Pinpoint the cell where the given text exists, returning its (X, Y) midpoint coordinate. 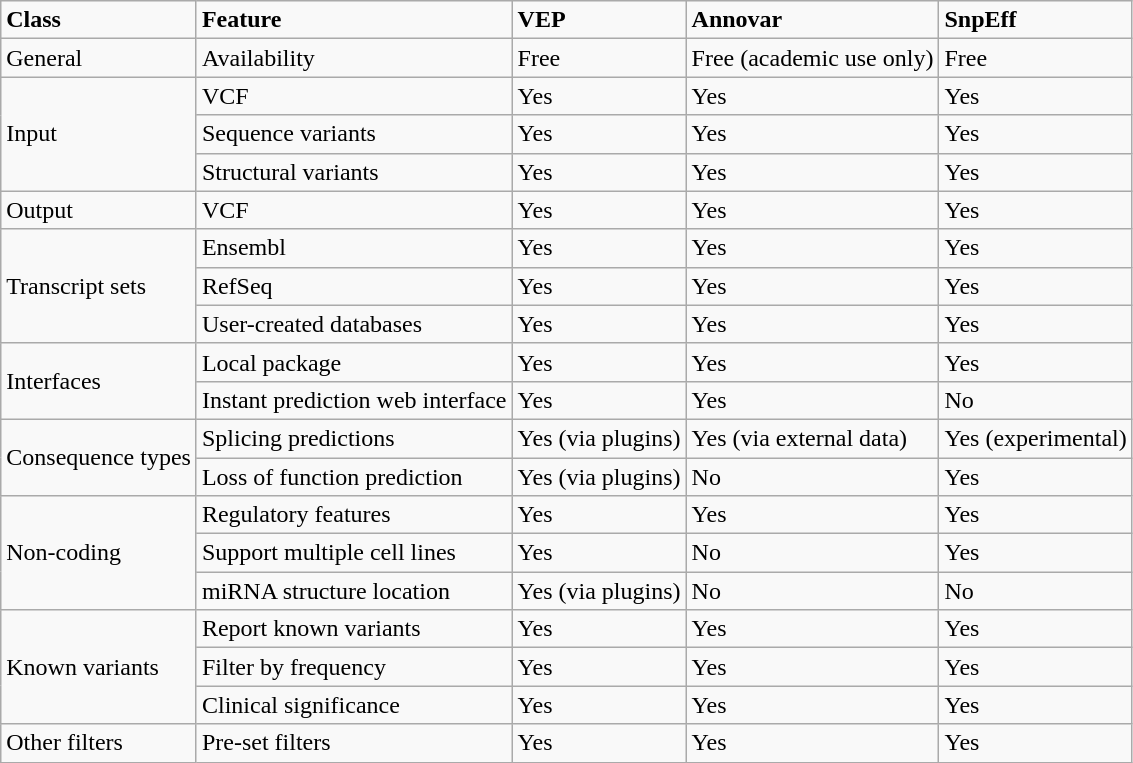
Free (academic use only) (812, 58)
Known variants (99, 667)
Yes (experimental) (1036, 438)
Loss of function prediction (354, 477)
Report known variants (354, 629)
Ensembl (354, 248)
Other filters (99, 743)
General (99, 58)
Sequence variants (354, 134)
Clinical significance (354, 705)
Consequence types (99, 457)
Annovar (812, 20)
Availability (354, 58)
Transcript sets (99, 286)
VEP (599, 20)
Yes (via external data) (812, 438)
Local package (354, 362)
Instant prediction web interface (354, 400)
Regulatory features (354, 515)
Filter by frequency (354, 667)
Class (99, 20)
Support multiple cell lines (354, 553)
SnpEff (1036, 20)
Pre-set filters (354, 743)
Non-coding (99, 553)
Structural variants (354, 172)
Output (99, 210)
Interfaces (99, 381)
miRNA structure location (354, 591)
Splicing predictions (354, 438)
RefSeq (354, 286)
User-created databases (354, 324)
Input (99, 134)
Feature (354, 20)
